Extract the [x, y] coordinate from the center of the cell holding the provided text.  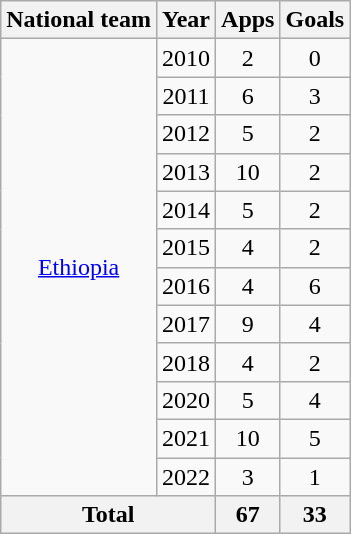
2018 [186, 362]
Ethiopia [79, 268]
1 [315, 477]
2020 [186, 400]
Apps [248, 20]
2015 [186, 248]
Goals [315, 20]
0 [315, 58]
2012 [186, 134]
2010 [186, 58]
2022 [186, 477]
2017 [186, 324]
Total [108, 515]
National team [79, 20]
9 [248, 324]
2021 [186, 438]
2014 [186, 210]
Year [186, 20]
2011 [186, 96]
2016 [186, 286]
33 [315, 515]
2013 [186, 172]
67 [248, 515]
